Determine the (x, y) coordinate at the center of the cell enclosing the given text.  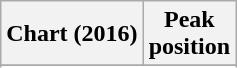
Chart (2016) (72, 34)
Peakposition (189, 34)
